Extract the (x, y) coordinate from the center of the cell holding the provided text.  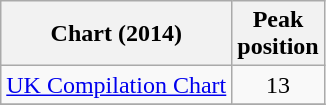
Chart (2014) (116, 34)
UK Compilation Chart (116, 85)
Peakposition (278, 34)
13 (278, 85)
